Provide the (X, Y) coordinate of the cell's center where the given text is located.  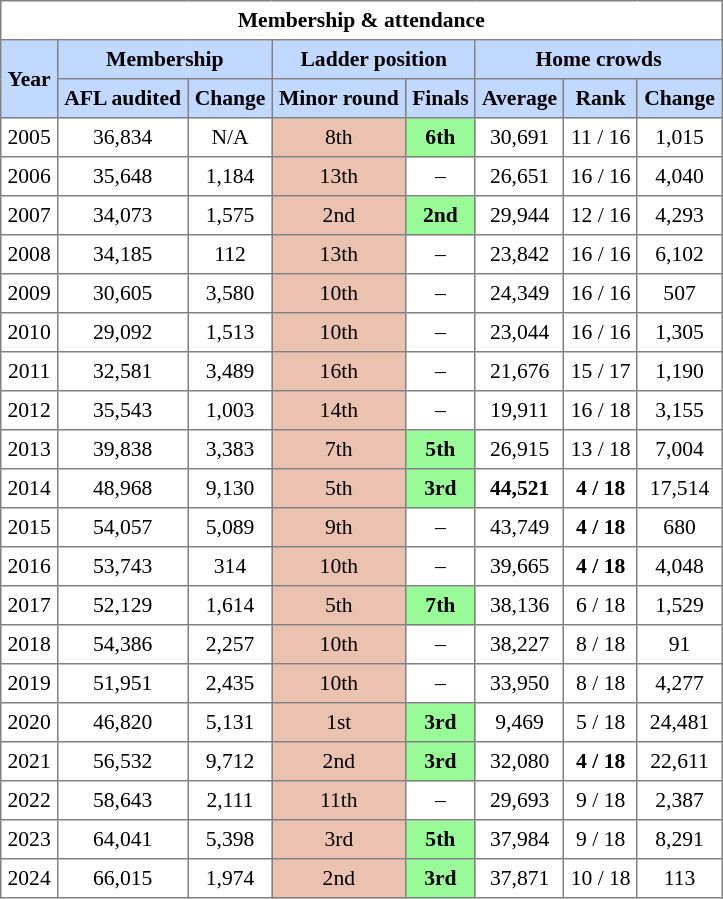
21,676 (520, 372)
2019 (30, 684)
507 (679, 294)
33,950 (520, 684)
10 / 18 (600, 878)
Year (30, 79)
1,513 (230, 332)
12 / 16 (600, 216)
37,984 (520, 840)
2012 (30, 410)
38,227 (520, 644)
2009 (30, 294)
29,693 (520, 800)
314 (230, 566)
680 (679, 528)
2011 (30, 372)
2013 (30, 450)
2023 (30, 840)
2018 (30, 644)
1,974 (230, 878)
2015 (30, 528)
9th (338, 528)
113 (679, 878)
11 / 16 (600, 138)
32,080 (520, 762)
26,915 (520, 450)
26,651 (520, 176)
Home crowds (598, 60)
91 (679, 644)
2,257 (230, 644)
14th (338, 410)
43,749 (520, 528)
2024 (30, 878)
1,575 (230, 216)
Average (520, 98)
Rank (600, 98)
9,130 (230, 488)
54,386 (122, 644)
Minor round (338, 98)
Finals (440, 98)
17,514 (679, 488)
2021 (30, 762)
66,015 (122, 878)
9,469 (520, 722)
2,111 (230, 800)
2,387 (679, 800)
2008 (30, 254)
11th (338, 800)
35,543 (122, 410)
4,277 (679, 684)
48,968 (122, 488)
23,842 (520, 254)
112 (230, 254)
58,643 (122, 800)
30,691 (520, 138)
2006 (30, 176)
34,185 (122, 254)
64,041 (122, 840)
22,611 (679, 762)
24,481 (679, 722)
2016 (30, 566)
2014 (30, 488)
44,521 (520, 488)
2020 (30, 722)
4,040 (679, 176)
2010 (30, 332)
38,136 (520, 606)
51,951 (122, 684)
6 / 18 (600, 606)
4,293 (679, 216)
3,383 (230, 450)
2017 (30, 606)
16 / 18 (600, 410)
1,614 (230, 606)
N/A (230, 138)
1,184 (230, 176)
13 / 18 (600, 450)
3,489 (230, 372)
1,305 (679, 332)
5 / 18 (600, 722)
4,048 (679, 566)
36,834 (122, 138)
Ladder position (374, 60)
15 / 17 (600, 372)
30,605 (122, 294)
5,089 (230, 528)
23,044 (520, 332)
2007 (30, 216)
19,911 (520, 410)
37,871 (520, 878)
56,532 (122, 762)
1,190 (679, 372)
3,155 (679, 410)
46,820 (122, 722)
54,057 (122, 528)
52,129 (122, 606)
34,073 (122, 216)
16th (338, 372)
6,102 (679, 254)
53,743 (122, 566)
7,004 (679, 450)
39,838 (122, 450)
AFL audited (122, 98)
29,092 (122, 332)
Membership (164, 60)
8,291 (679, 840)
3,580 (230, 294)
2022 (30, 800)
5,398 (230, 840)
29,944 (520, 216)
32,581 (122, 372)
6th (440, 138)
24,349 (520, 294)
1st (338, 722)
1,529 (679, 606)
9,712 (230, 762)
35,648 (122, 176)
8th (338, 138)
5,131 (230, 722)
2,435 (230, 684)
1,015 (679, 138)
2005 (30, 138)
1,003 (230, 410)
39,665 (520, 566)
Membership & attendance (362, 20)
